Return [x, y] of the center of cell containing provided text 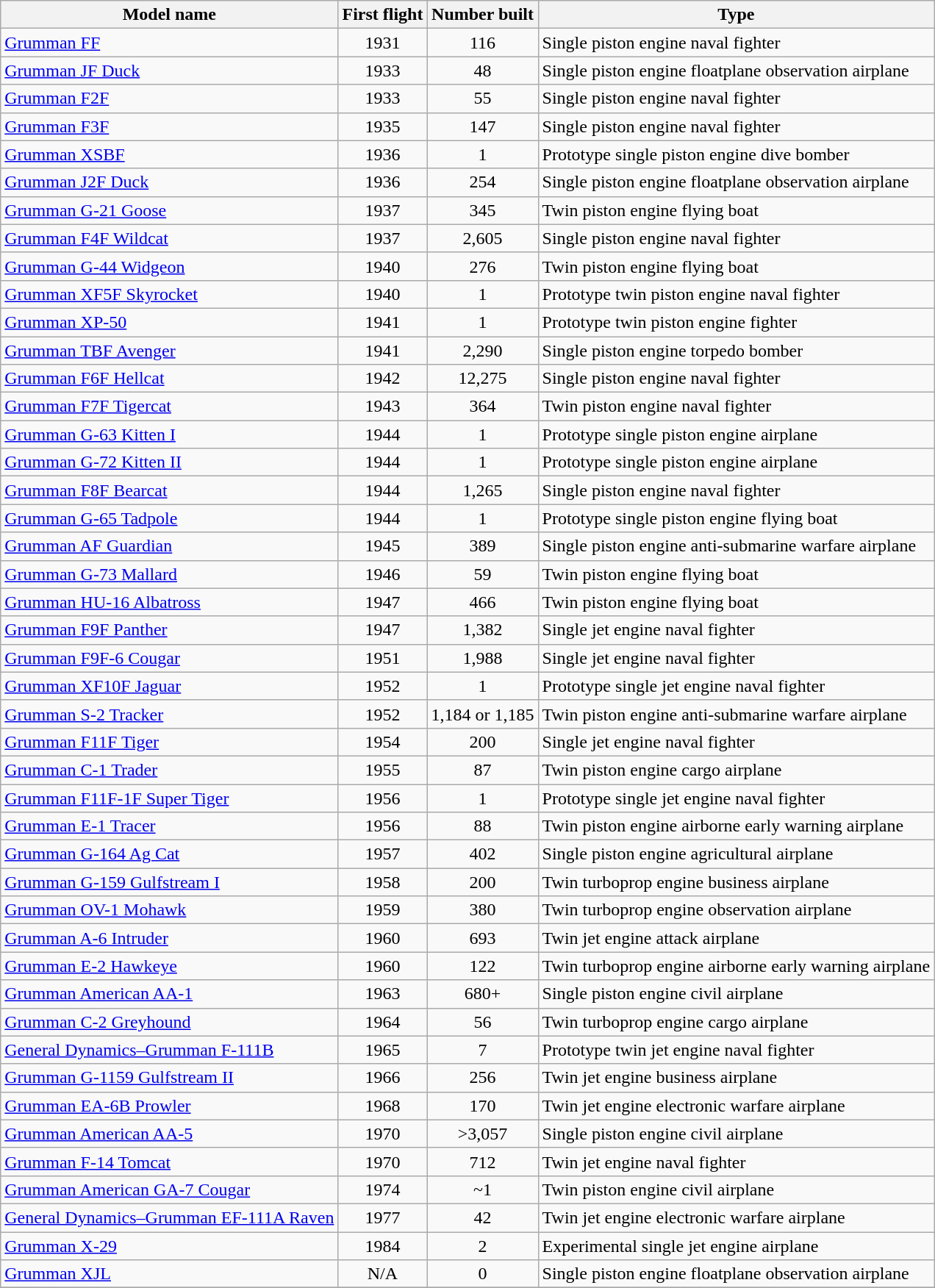
1958 [382, 882]
Single piston engine agricultural airplane [737, 854]
Twin turboprop engine observation airplane [737, 910]
256 [482, 1078]
Twin piston engine airborne early warning airplane [737, 826]
Prototype single piston engine flying boat [737, 518]
Grumman TBF Avenger [169, 351]
Grumman S-2 Tracker [169, 714]
Grumman XSBF [169, 154]
1965 [382, 1050]
Twin turboprop engine business airplane [737, 882]
Grumman F6F Hellcat [169, 379]
Grumman X-29 [169, 1246]
Grumman F7F Tigercat [169, 407]
First flight [382, 15]
59 [482, 574]
1943 [382, 407]
42 [482, 1217]
1968 [382, 1106]
Grumman G-21 Goose [169, 210]
1946 [382, 574]
1,988 [482, 658]
1,382 [482, 630]
Grumman XP-50 [169, 322]
0 [482, 1274]
Grumman E-2 Hawkeye [169, 966]
Experimental single jet engine airplane [737, 1246]
1945 [382, 546]
Grumman American AA-1 [169, 994]
147 [482, 126]
Grumman F2F [169, 99]
2 [482, 1246]
Grumman G-1159 Gulfstream II [169, 1078]
Grumman F9F Panther [169, 630]
~1 [482, 1189]
Single piston engine anti-submarine warfare airplane [737, 546]
1955 [382, 770]
1964 [382, 1022]
Single piston engine torpedo bomber [737, 351]
1957 [382, 854]
48 [482, 71]
680+ [482, 994]
170 [482, 1106]
Grumman EA-6B Prowler [169, 1106]
Grumman F4F Wildcat [169, 238]
General Dynamics–Grumman EF-111A Raven [169, 1217]
1959 [382, 910]
1,184 or 1,185 [482, 714]
Twin turboprop engine airborne early warning airplane [737, 966]
Prototype twin jet engine naval fighter [737, 1050]
Model name [169, 15]
12,275 [482, 379]
56 [482, 1022]
>3,057 [482, 1134]
254 [482, 182]
Prototype twin piston engine fighter [737, 322]
88 [482, 826]
Grumman G-159 Gulfstream I [169, 882]
1977 [382, 1217]
Grumman A-6 Intruder [169, 938]
Grumman American AA-5 [169, 1134]
1935 [382, 126]
1963 [382, 994]
Grumman JF Duck [169, 71]
Number built [482, 15]
General Dynamics–Grumman F-111B [169, 1050]
1,265 [482, 490]
Grumman C-2 Greyhound [169, 1022]
Grumman G-72 Kitten II [169, 462]
Grumman G-73 Mallard [169, 574]
2,605 [482, 238]
Twin piston engine civil airplane [737, 1189]
1966 [382, 1078]
Grumman F11F-1F Super Tiger [169, 798]
Twin jet engine naval fighter [737, 1162]
Twin jet engine business airplane [737, 1078]
Prototype single piston engine dive bomber [737, 154]
1931 [382, 43]
Grumman XF5F Skyrocket [169, 294]
1942 [382, 379]
389 [482, 546]
Grumman E-1 Tracer [169, 826]
Grumman F9F-6 Cougar [169, 658]
87 [482, 770]
Grumman OV-1 Mohawk [169, 910]
693 [482, 938]
402 [482, 854]
712 [482, 1162]
1984 [382, 1246]
1974 [382, 1189]
Twin piston engine anti-submarine warfare airplane [737, 714]
Grumman AF Guardian [169, 546]
Grumman HU-16 Albatross [169, 602]
Grumman F3F [169, 126]
Twin piston engine cargo airplane [737, 770]
Type [737, 15]
116 [482, 43]
Grumman G-63 Kitten I [169, 434]
276 [482, 266]
345 [482, 210]
122 [482, 966]
Twin jet engine attack airplane [737, 938]
Prototype twin piston engine naval fighter [737, 294]
Grumman G-44 Widgeon [169, 266]
364 [482, 407]
Grumman F8F Bearcat [169, 490]
Grumman F11F Tiger [169, 742]
Grumman XF10F Jaguar [169, 686]
2,290 [482, 351]
7 [482, 1050]
1954 [382, 742]
55 [482, 99]
Grumman G-65 Tadpole [169, 518]
Twin piston engine naval fighter [737, 407]
Grumman XJL [169, 1274]
Grumman G-164 Ag Cat [169, 854]
Grumman F-14 Tomcat [169, 1162]
Grumman American GA-7 Cougar [169, 1189]
Grumman FF [169, 43]
380 [482, 910]
Grumman J2F Duck [169, 182]
466 [482, 602]
Grumman C-1 Trader [169, 770]
Twin turboprop engine cargo airplane [737, 1022]
1951 [382, 658]
N/A [382, 1274]
